Return the [x, y] coordinate for the center point of the cell that contains the specified text.  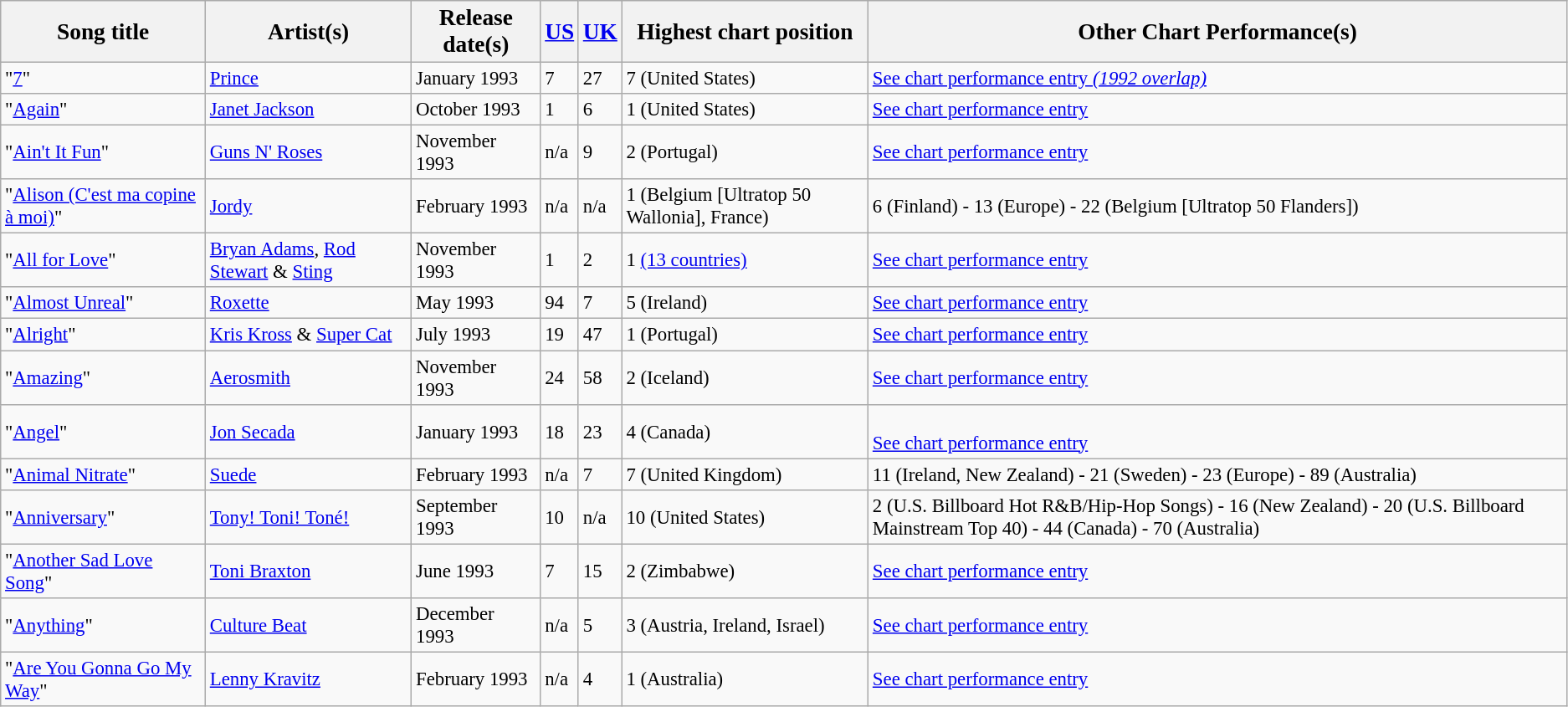
Aerosmith [308, 378]
1 (Belgium [Ultratop 50 Wallonia], France) [745, 206]
58 [600, 378]
7 (United Kingdom) [745, 474]
"Alright" [104, 335]
Janet Jackson [308, 110]
1 (United States) [745, 110]
Tony! Toni! Toné! [308, 517]
"Anniversary" [104, 517]
2 [600, 261]
27 [600, 79]
"7" [104, 79]
Roxette [308, 304]
December 1993 [476, 626]
2 (Zimbabwe) [745, 571]
11 (Ireland, New Zealand) - 21 (Sweden) - 23 (Europe) - 89 (Australia) [1218, 474]
September 1993 [476, 517]
24 [560, 378]
October 1993 [476, 110]
6 [600, 110]
10 (United States) [745, 517]
"Almost Unreal" [104, 304]
5 (Ireland) [745, 304]
Bryan Adams, Rod Stewart & Sting [308, 261]
1 (Australia) [745, 679]
"Angel" [104, 432]
94 [560, 304]
9 [600, 152]
US [560, 32]
1 (Portugal) [745, 335]
May 1993 [476, 304]
5 [600, 626]
"Are You Gonna Go My Way" [104, 679]
7 (United States) [745, 79]
1 (13 countries) [745, 261]
"Animal Nitrate" [104, 474]
Kris Kross & Super Cat [308, 335]
"Ain't It Fun" [104, 152]
Other Chart Performance(s) [1218, 32]
"Anything" [104, 626]
"Again" [104, 110]
23 [600, 432]
Suede [308, 474]
"All for Love" [104, 261]
Guns N' Roses [308, 152]
Jon Secada [308, 432]
15 [600, 571]
4 [600, 679]
"Amazing" [104, 378]
July 1993 [476, 335]
"Alison (C'est ma copine à moi)" [104, 206]
Culture Beat [308, 626]
Prince [308, 79]
6 (Finland) - 13 (Europe) - 22 (Belgium [Ultratop 50 Flanders]) [1218, 206]
UK [600, 32]
Jordy [308, 206]
Highest chart position [745, 32]
"Another Sad Love Song" [104, 571]
Release date(s) [476, 32]
47 [600, 335]
4 (Canada) [745, 432]
Song title [104, 32]
10 [560, 517]
Artist(s) [308, 32]
June 1993 [476, 571]
18 [560, 432]
2 (Iceland) [745, 378]
Toni Braxton [308, 571]
2 (Portugal) [745, 152]
3 (Austria, Ireland, Israel) [745, 626]
See chart performance entry (1992 overlap) [1218, 79]
2 (U.S. Billboard Hot R&B/Hip-Hop Songs) - 16 (New Zealand) - 20 (U.S. Billboard Mainstream Top 40) - 44 (Canada) - 70 (Australia) [1218, 517]
Lenny Kravitz [308, 679]
19 [560, 335]
